Detect which cell encompasses the target text, then output its [X, Y] center coordinate. 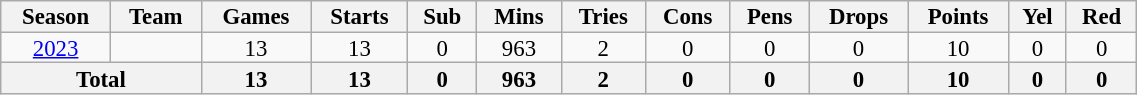
Total [101, 78]
Yel [1037, 16]
Team [156, 16]
Starts [360, 16]
Points [958, 16]
Drops [858, 16]
2023 [56, 48]
Tries [603, 16]
Mins [520, 16]
Pens [770, 16]
Games [256, 16]
Season [56, 16]
Cons [688, 16]
Sub [442, 16]
Red [1101, 16]
